Scan for the cell matching the given text and deliver its [x, y] coordinate at center. 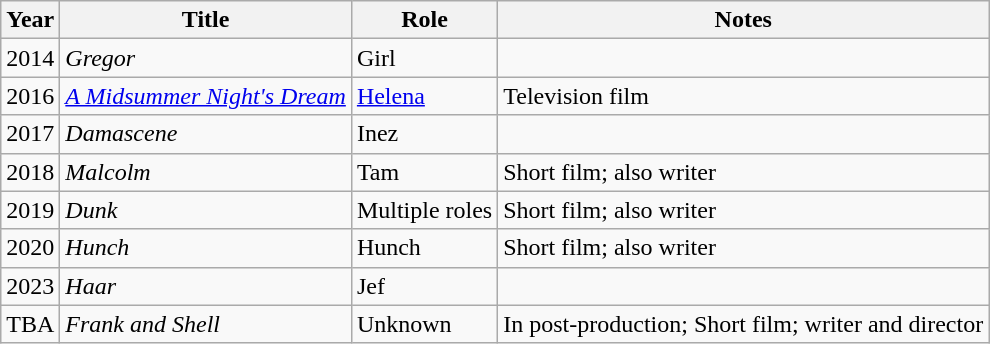
Malcolm [206, 172]
2020 [30, 248]
Unknown [424, 324]
Notes [744, 20]
Frank and Shell [206, 324]
2018 [30, 172]
Helena [424, 96]
Television film [744, 96]
Gregor [206, 58]
2023 [30, 286]
2016 [30, 96]
Haar [206, 286]
Role [424, 20]
TBA [30, 324]
Damascene [206, 134]
Multiple roles [424, 210]
2017 [30, 134]
Tam [424, 172]
Year [30, 20]
A Midsummer Night's Dream [206, 96]
In post-production; Short film; writer and director [744, 324]
Inez [424, 134]
2019 [30, 210]
2014 [30, 58]
Dunk [206, 210]
Girl [424, 58]
Jef [424, 286]
Title [206, 20]
